Find where the given text appears and provide that cell's center as (X, Y) coordinate. 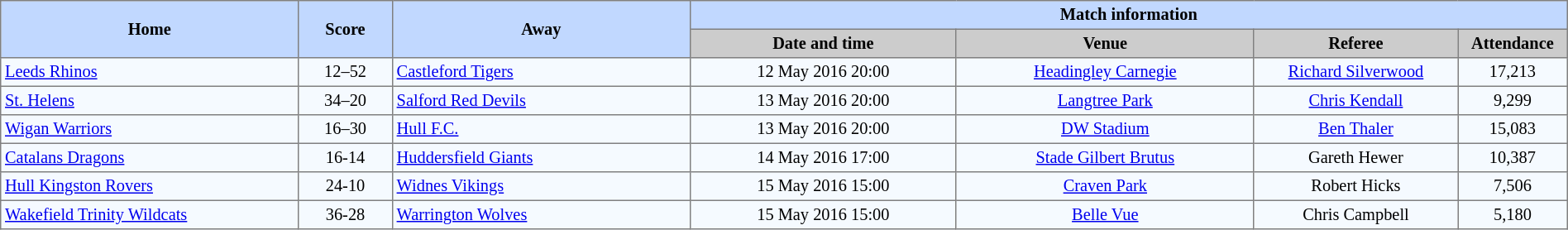
Wigan Warriors (150, 129)
Belle Vue (1105, 214)
Venue (1105, 43)
Away (541, 30)
Leeds Rhinos (150, 72)
10,387 (1513, 157)
Wakefield Trinity Wildcats (150, 214)
DW Stadium (1105, 129)
Richard Silverwood (1355, 72)
Score (346, 30)
Robert Hicks (1355, 186)
Salford Red Devils (541, 100)
17,213 (1513, 72)
Home (150, 30)
Widnes Vikings (541, 186)
Headingley Carnegie (1105, 72)
36-28 (346, 214)
Castleford Tigers (541, 72)
Match information (1128, 15)
St. Helens (150, 100)
Chris Kendall (1355, 100)
Warrington Wolves (541, 214)
12 May 2016 20:00 (823, 72)
Craven Park (1105, 186)
Huddersfield Giants (541, 157)
24-10 (346, 186)
7,506 (1513, 186)
16–30 (346, 129)
Referee (1355, 43)
Chris Campbell (1355, 214)
Langtree Park (1105, 100)
9,299 (1513, 100)
15,083 (1513, 129)
Attendance (1513, 43)
Catalans Dragons (150, 157)
Hull Kingston Rovers (150, 186)
Ben Thaler (1355, 129)
12–52 (346, 72)
14 May 2016 17:00 (823, 157)
34–20 (346, 100)
Stade Gilbert Brutus (1105, 157)
Hull F.C. (541, 129)
Date and time (823, 43)
5,180 (1513, 214)
16-14 (346, 157)
Gareth Hewer (1355, 157)
